Extract the (x, y) coordinate from the center of the cell holding the provided text.  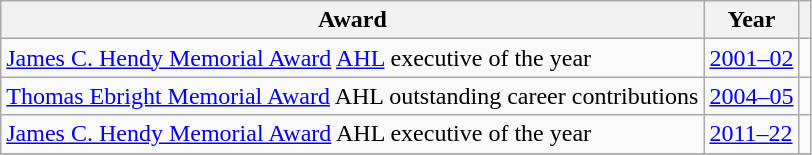
Year (752, 20)
2001–02 (752, 58)
Thomas Ebright Memorial Award AHL outstanding career contributions (352, 96)
Award (352, 20)
2011–22 (752, 134)
2004–05 (752, 96)
